From the cell containing the given text, extract its center point as (x, y) coordinate. 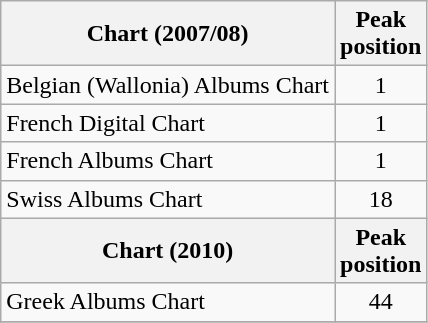
Greek Albums Chart (168, 302)
44 (380, 302)
Belgian (Wallonia) Albums Chart (168, 85)
Swiss Albums Chart (168, 199)
Chart (2007/08) (168, 34)
French Albums Chart (168, 161)
Chart (2010) (168, 250)
French Digital Chart (168, 123)
18 (380, 199)
